Scan for the cell matching the given text and deliver its [X, Y] coordinate at center. 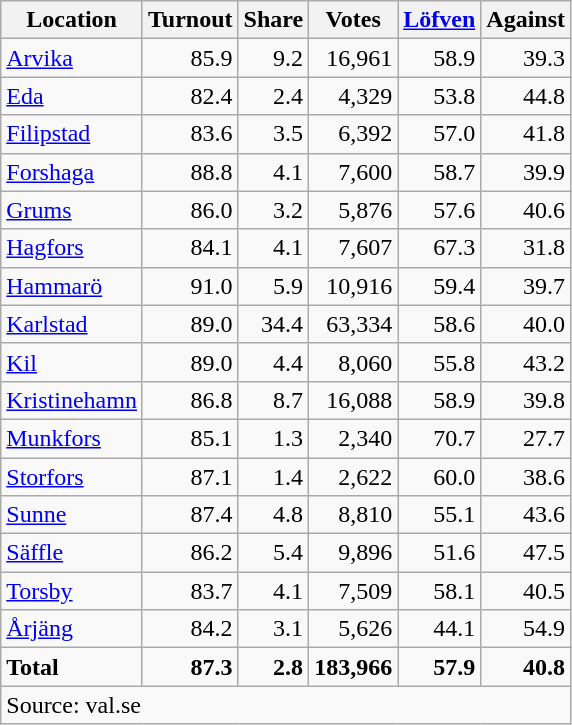
87.1 [190, 477]
5,626 [354, 629]
43.6 [526, 515]
3.5 [274, 134]
34.4 [274, 324]
57.6 [440, 210]
5.4 [274, 553]
8,060 [354, 362]
Storfors [72, 477]
84.1 [190, 248]
47.5 [526, 553]
8.7 [274, 400]
Source: val.se [286, 705]
39.3 [526, 58]
16,961 [354, 58]
Eda [72, 96]
9.2 [274, 58]
Karlstad [72, 324]
5,876 [354, 210]
Sunne [72, 515]
27.7 [526, 438]
44.8 [526, 96]
7,509 [354, 591]
Grums [72, 210]
Filipstad [72, 134]
Årjäng [72, 629]
38.6 [526, 477]
3.1 [274, 629]
Hammarö [72, 286]
86.0 [190, 210]
40.8 [526, 667]
4,329 [354, 96]
4.4 [274, 362]
Total [72, 667]
3.2 [274, 210]
2.4 [274, 96]
53.8 [440, 96]
Votes [354, 20]
2.8 [274, 667]
Against [526, 20]
Säffle [72, 553]
1.3 [274, 438]
83.6 [190, 134]
5.9 [274, 286]
Share [274, 20]
Turnout [190, 20]
55.1 [440, 515]
44.1 [440, 629]
41.8 [526, 134]
86.2 [190, 553]
7,600 [354, 172]
Munkfors [72, 438]
39.9 [526, 172]
Löfven [440, 20]
83.7 [190, 591]
Forshaga [72, 172]
40.5 [526, 591]
183,966 [354, 667]
8,810 [354, 515]
88.8 [190, 172]
40.0 [526, 324]
Hagfors [72, 248]
4.8 [274, 515]
Kil [72, 362]
43.2 [526, 362]
31.8 [526, 248]
58.1 [440, 591]
87.4 [190, 515]
51.6 [440, 553]
84.2 [190, 629]
60.0 [440, 477]
82.4 [190, 96]
10,916 [354, 286]
55.8 [440, 362]
7,607 [354, 248]
2,622 [354, 477]
Kristinehamn [72, 400]
54.9 [526, 629]
86.8 [190, 400]
Torsby [72, 591]
40.6 [526, 210]
70.7 [440, 438]
39.8 [526, 400]
67.3 [440, 248]
6,392 [354, 134]
1.4 [274, 477]
91.0 [190, 286]
16,088 [354, 400]
9,896 [354, 553]
2,340 [354, 438]
85.9 [190, 58]
87.3 [190, 667]
58.7 [440, 172]
57.9 [440, 667]
Arvika [72, 58]
59.4 [440, 286]
85.1 [190, 438]
63,334 [354, 324]
39.7 [526, 286]
58.6 [440, 324]
Location [72, 20]
57.0 [440, 134]
